Extract the [X, Y] coordinate from the center of the cell holding the provided text.  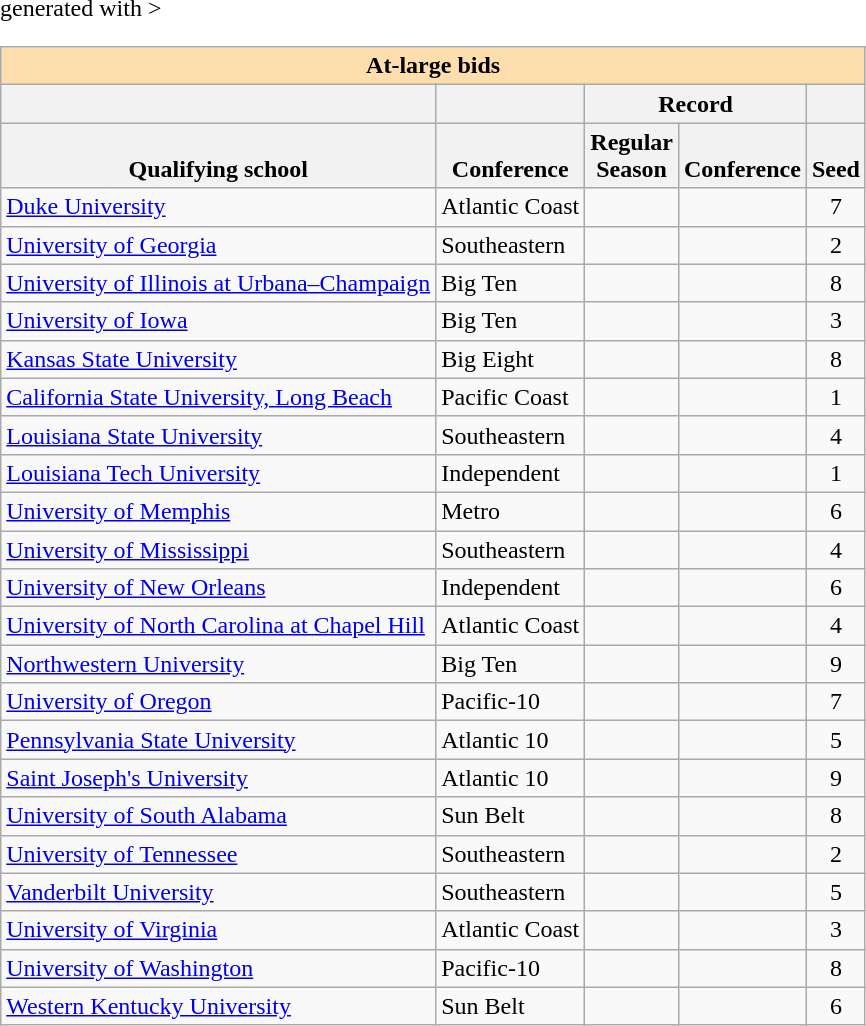
University of Oregon [218, 702]
Metro [510, 511]
Qualifying school [218, 156]
Louisiana Tech University [218, 473]
Record [696, 104]
Duke University [218, 207]
University of New Orleans [218, 588]
Kansas State University [218, 359]
Vanderbilt University [218, 892]
University of Washington [218, 968]
University of Georgia [218, 245]
Seed [836, 156]
Saint Joseph's University [218, 778]
Louisiana State University [218, 435]
University of South Alabama [218, 816]
University of Mississippi [218, 549]
University of Memphis [218, 511]
Pennsylvania State University [218, 740]
Northwestern University [218, 664]
Western Kentucky University [218, 1006]
Big Eight [510, 359]
California State University, Long Beach [218, 397]
University of Iowa [218, 321]
University of North Carolina at Chapel Hill [218, 626]
University of Virginia [218, 930]
At-large bids [434, 66]
University of Tennessee [218, 854]
Pacific Coast [510, 397]
University of Illinois at Urbana–Champaign [218, 283]
Regular Season [632, 156]
